Provide the (x, y) coordinate of the cell's center where the given text is located.  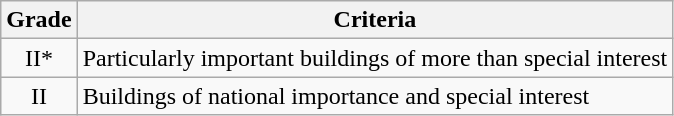
Buildings of national importance and special interest (375, 96)
II (39, 96)
II* (39, 58)
Particularly important buildings of more than special interest (375, 58)
Criteria (375, 20)
Grade (39, 20)
